Find where the given text appears and provide that cell's center as (X, Y) coordinate. 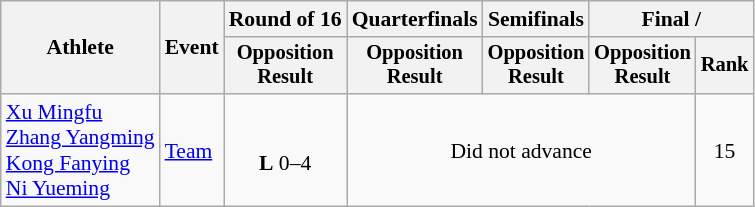
Quarterfinals (415, 19)
L 0–4 (286, 150)
Final / (671, 19)
Semifinals (536, 19)
Did not advance (522, 150)
Team (192, 150)
Athlete (80, 48)
Event (192, 48)
15 (725, 150)
Rank (725, 66)
Xu MingfuZhang YangmingKong FanyingNi Yueming (80, 150)
Round of 16 (286, 19)
